Find where the given text appears and provide that cell's center as [x, y] coordinate. 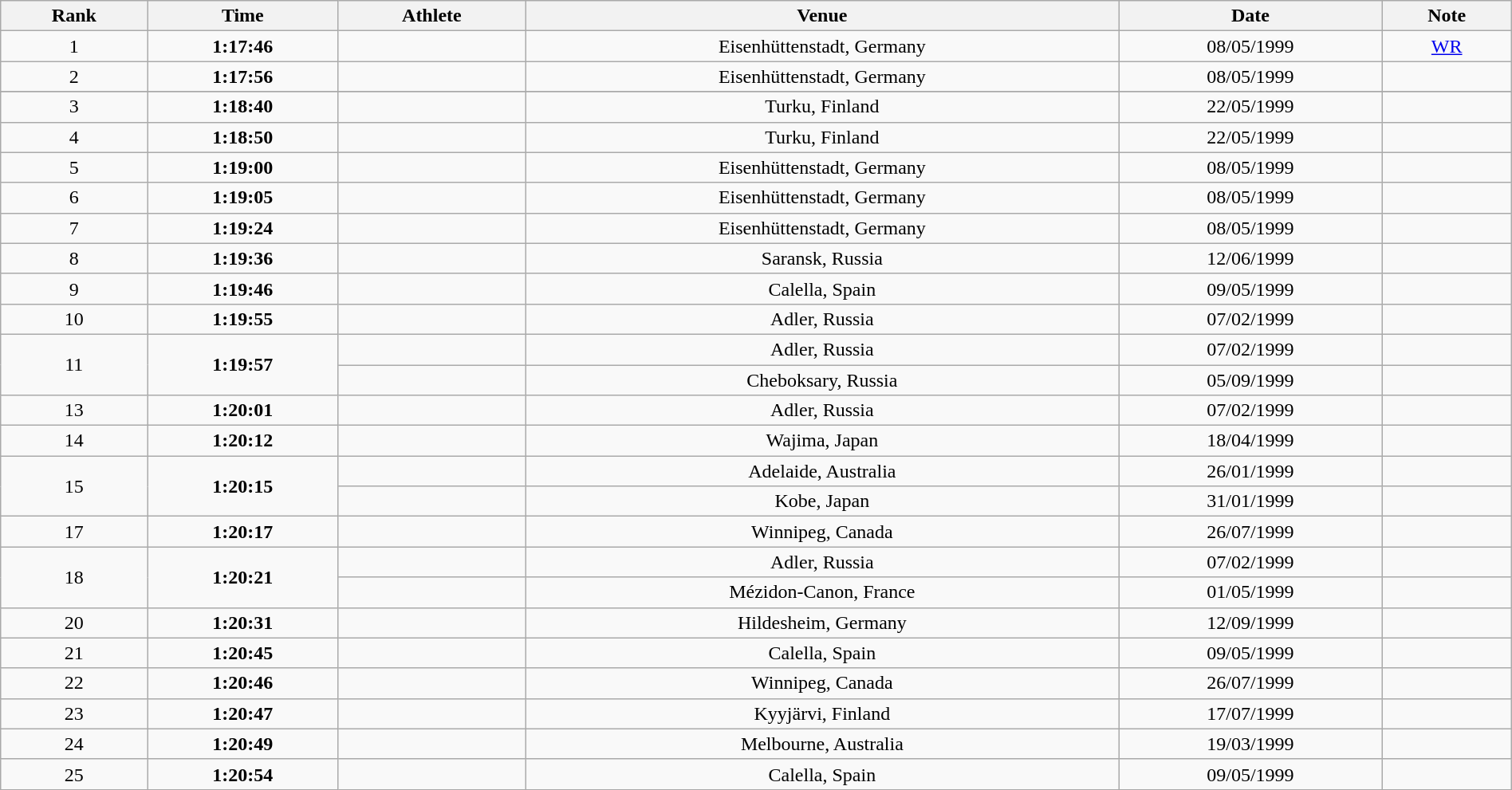
1:18:40 [242, 107]
1:19:24 [242, 228]
12/06/1999 [1250, 258]
7 [74, 228]
31/01/1999 [1250, 501]
1:20:01 [242, 411]
5 [74, 167]
2 [74, 77]
1:20:54 [242, 774]
Saransk, Russia [822, 258]
19/03/1999 [1250, 744]
17/07/1999 [1250, 713]
1:19:05 [242, 198]
14 [74, 441]
11 [74, 364]
1:19:36 [242, 258]
10 [74, 319]
Kobe, Japan [822, 501]
21 [74, 653]
1:20:15 [242, 486]
8 [74, 258]
18/04/1999 [1250, 441]
24 [74, 744]
13 [74, 411]
1:20:46 [242, 683]
Melbourne, Australia [822, 744]
1:20:47 [242, 713]
23 [74, 713]
1:20:17 [242, 532]
1:17:46 [242, 46]
01/05/1999 [1250, 592]
1:19:57 [242, 364]
1:20:21 [242, 577]
1:18:50 [242, 137]
15 [74, 486]
Date [1250, 16]
1:19:55 [242, 319]
3 [74, 107]
Hildesheim, Germany [822, 623]
1:20:45 [242, 653]
1:20:49 [242, 744]
1:19:46 [242, 289]
Note [1447, 16]
1:20:31 [242, 623]
22 [74, 683]
26/01/1999 [1250, 471]
05/09/1999 [1250, 380]
18 [74, 577]
1 [74, 46]
20 [74, 623]
Adelaide, Australia [822, 471]
Rank [74, 16]
WR [1447, 46]
9 [74, 289]
Athlete [432, 16]
17 [74, 532]
4 [74, 137]
Time [242, 16]
1:17:56 [242, 77]
1:19:00 [242, 167]
Venue [822, 16]
Cheboksary, Russia [822, 380]
6 [74, 198]
Mézidon-Canon, France [822, 592]
12/09/1999 [1250, 623]
Wajima, Japan [822, 441]
25 [74, 774]
1:20:12 [242, 441]
Kyyjärvi, Finland [822, 713]
